For the text-containing cell, return its midpoint in (X, Y) coordinate format. 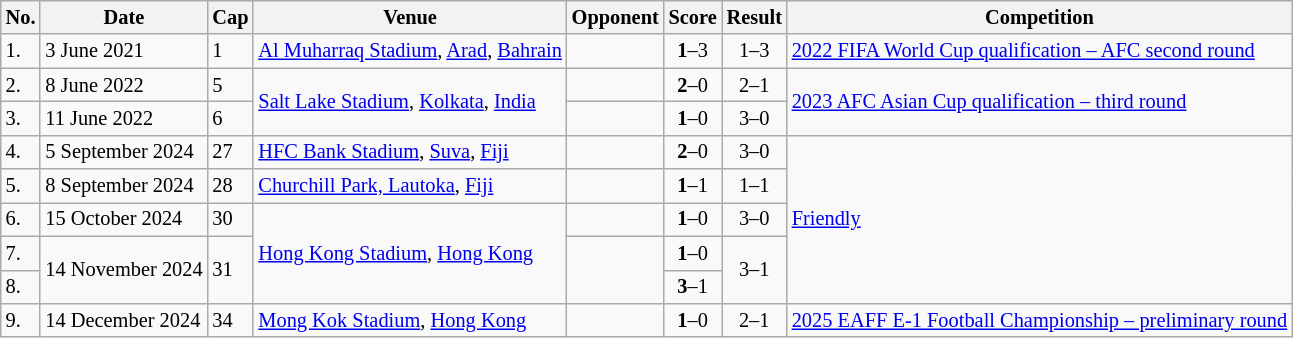
34 (231, 320)
27 (231, 152)
3. (21, 118)
Al Muharraq Stadium, Arad, Bahrain (410, 51)
Churchill Park, Lautoka, Fiji (410, 186)
1 (231, 51)
14 December 2024 (124, 320)
8 June 2022 (124, 85)
15 October 2024 (124, 219)
2025 EAFF E-1 Football Championship – preliminary round (1040, 320)
9. (21, 320)
Result (754, 17)
31 (231, 270)
2023 AFC Asian Cup qualification – third round (1040, 102)
Salt Lake Stadium, Kolkata, India (410, 102)
14 November 2024 (124, 270)
30 (231, 219)
1. (21, 51)
2. (21, 85)
No. (21, 17)
5 (231, 85)
28 (231, 186)
Friendly (1040, 219)
5 September 2024 (124, 152)
Score (693, 17)
4. (21, 152)
8. (21, 287)
6. (21, 219)
5. (21, 186)
Mong Kok Stadium, Hong Kong (410, 320)
6 (231, 118)
HFC Bank Stadium, Suva, Fiji (410, 152)
11 June 2022 (124, 118)
Venue (410, 17)
Competition (1040, 17)
7. (21, 253)
8 September 2024 (124, 186)
Hong Kong Stadium, Hong Kong (410, 252)
Cap (231, 17)
Opponent (616, 17)
2022 FIFA World Cup qualification – AFC second round (1040, 51)
Date (124, 17)
3 June 2021 (124, 51)
